From the cell containing the given text, extract its center point as (x, y) coordinate. 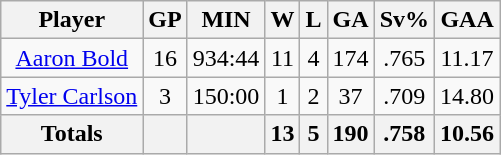
37 (350, 96)
150:00 (226, 96)
Totals (72, 134)
.758 (404, 134)
174 (350, 58)
934:44 (226, 58)
Sv% (404, 20)
GA (350, 20)
Player (72, 20)
.709 (404, 96)
Tyler Carlson (72, 96)
5 (314, 134)
W (282, 20)
11 (282, 58)
L (314, 20)
190 (350, 134)
14.80 (468, 96)
4 (314, 58)
GP (165, 20)
16 (165, 58)
13 (282, 134)
MIN (226, 20)
.765 (404, 58)
3 (165, 96)
11.17 (468, 58)
GAA (468, 20)
2 (314, 96)
10.56 (468, 134)
Aaron Bold (72, 58)
1 (282, 96)
